Detect which cell encompasses the target text, then output its (x, y) center coordinate. 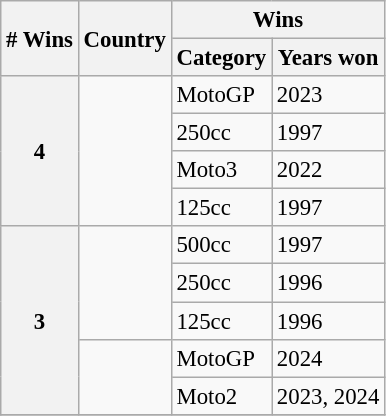
2023 (328, 95)
Moto2 (221, 396)
Moto3 (221, 170)
2024 (328, 358)
2023, 2024 (328, 396)
4 (40, 151)
Years won (328, 58)
Wins (278, 20)
500cc (221, 245)
Country (124, 38)
Category (221, 58)
2022 (328, 170)
# Wins (40, 38)
3 (40, 320)
